Search for the cell housing the specified text and yield its (X, Y) center coordinate. 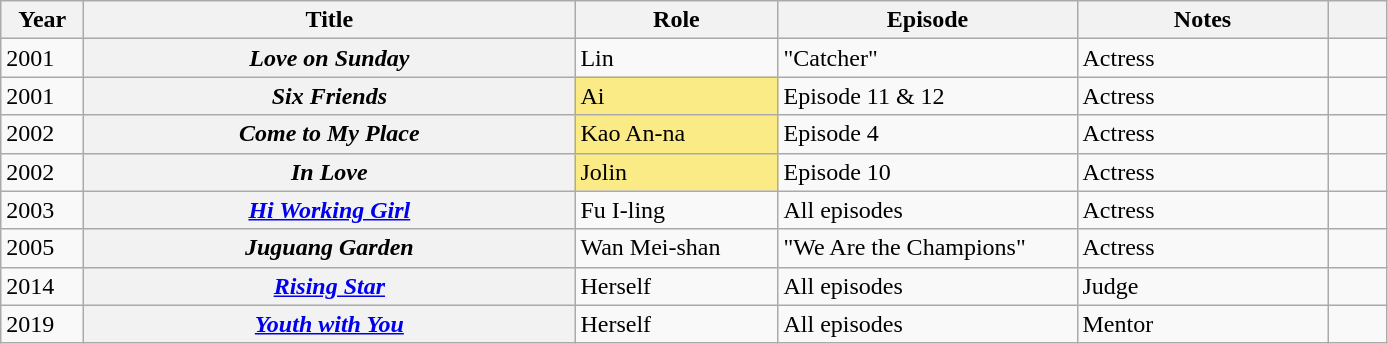
In Love (330, 172)
Ai (676, 96)
Episode 4 (928, 134)
Fu I-ling (676, 210)
Kao An-na (676, 134)
Title (330, 20)
2019 (42, 324)
Hi Working Girl (330, 210)
"Catcher" (928, 58)
Youth with You (330, 324)
Six Friends (330, 96)
Episode 10 (928, 172)
Juguang Garden (330, 248)
Judge (1202, 286)
Come to My Place (330, 134)
Notes (1202, 20)
Episode 11 & 12 (928, 96)
Role (676, 20)
Wan Mei-shan (676, 248)
Lin (676, 58)
Jolin (676, 172)
2014 (42, 286)
Mentor (1202, 324)
Episode (928, 20)
2005 (42, 248)
2003 (42, 210)
"We Are the Champions" (928, 248)
Year (42, 20)
Rising Star (330, 286)
Love on Sunday (330, 58)
